Determine the [x, y] coordinate at the center of the cell enclosing the given text.  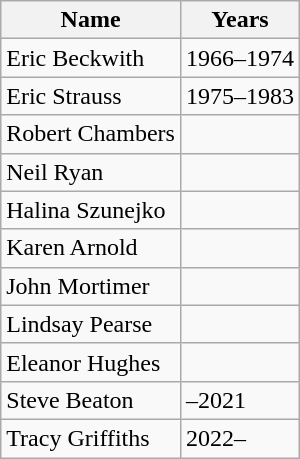
Neil Ryan [91, 172]
Lindsay Pearse [91, 324]
1975–1983 [240, 96]
Halina Szunejko [91, 210]
Years [240, 20]
–2021 [240, 400]
Steve Beaton [91, 400]
John Mortimer [91, 286]
Tracy Griffiths [91, 438]
2022– [240, 438]
Karen Arnold [91, 248]
1966–1974 [240, 58]
Eric Beckwith [91, 58]
Eric Strauss [91, 96]
Eleanor Hughes [91, 362]
Robert Chambers [91, 134]
Name [91, 20]
